Capture the cell that displays the provided text and extract its [x, y] central coordinate. 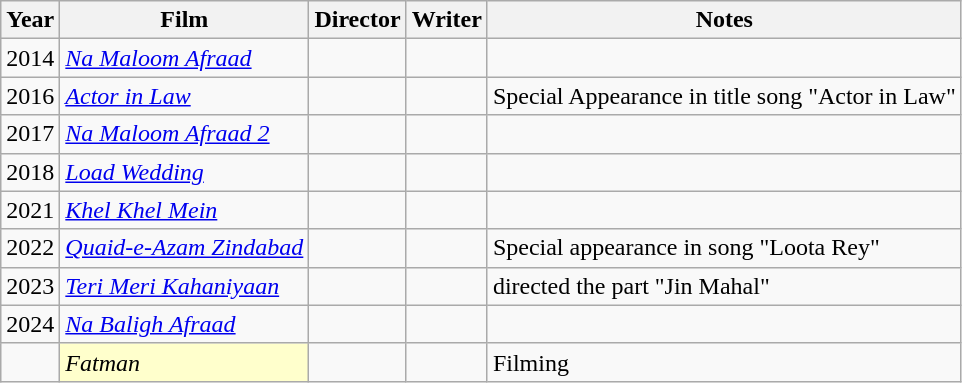
Director [358, 20]
2014 [30, 58]
Notes [724, 20]
Writer [446, 20]
2023 [30, 286]
2022 [30, 248]
2021 [30, 210]
Quaid-e-Azam Zindabad [184, 248]
Na Baligh Afraad [184, 324]
Filming [724, 362]
2016 [30, 96]
2024 [30, 324]
directed the part "Jin Mahal" [724, 286]
Na Maloom Afraad 2 [184, 134]
Film [184, 20]
Special Appearance in title song "Actor in Law" [724, 96]
Teri Meri Kahaniyaan [184, 286]
Actor in Law [184, 96]
Special appearance in song "Loota Rey" [724, 248]
Load Wedding [184, 172]
Fatman [184, 362]
2017 [30, 134]
Na Maloom Afraad [184, 58]
Year [30, 20]
2018 [30, 172]
Khel Khel Mein [184, 210]
